Search for the cell housing the specified text and yield its (X, Y) center coordinate. 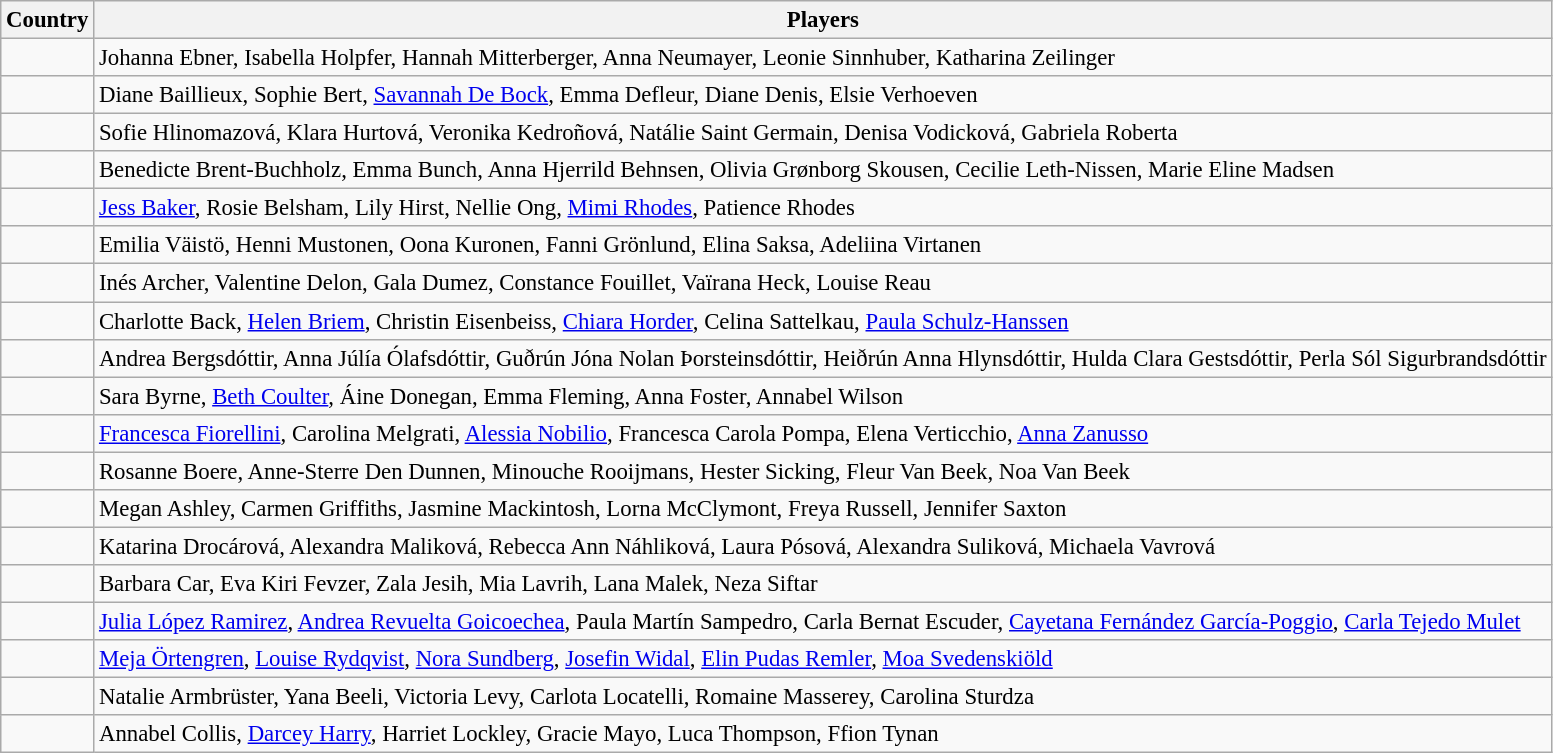
Meja Örtengren, Louise Rydqvist, Nora Sundberg, Josefin Widal, Elin Pudas Remler, Moa Svedenskiöld (823, 659)
Sara Byrne, Beth Coulter, Áine Donegan, Emma Fleming, Anna Foster, Annabel Wilson (823, 396)
Johanna Ebner, Isabella Holpfer, Hannah Mitterberger, Anna Neumayer, Leonie Sinnhuber, Katharina Zeilinger (823, 58)
Emilia Väistö, Henni Mustonen, Oona Kuronen, Fanni Grönlund, Elina Saksa, Adeliina Virtanen (823, 245)
Barbara Car, Eva Kiri Fevzer, Zala Jesih, Mia Lavrih, Lana Malek, Neza Siftar (823, 584)
Players (823, 20)
Megan Ashley, Carmen Griffiths, Jasmine Mackintosh, Lorna McClymont, Freya Russell, Jennifer Saxton (823, 509)
Country (48, 20)
Benedicte Brent-Buchholz, Emma Bunch, Anna Hjerrild Behnsen, Olivia Grønborg Skousen, Cecilie Leth-Nissen, Marie Eline Madsen (823, 170)
Diane Baillieux, Sophie Bert, Savannah De Bock, Emma Defleur, Diane Denis, Elsie Verhoeven (823, 95)
Natalie Armbrüster, Yana Beeli, Victoria Levy, Carlota Locatelli, Romaine Masserey, Carolina Sturdza (823, 697)
Katarina Drocárová, Alexandra Maliková, Rebecca Ann Náhliková, Laura Pósová, Alexandra Suliková, Michaela Vavrová (823, 546)
Sofie Hlinomazová, Klara Hurtová, Veronika Kedroñová, Natálie Saint Germain, Denisa Vodicková, Gabriela Roberta (823, 133)
Annabel Collis, Darcey Harry, Harriet Lockley, Gracie Mayo, Luca Thompson, Ffion Tynan (823, 734)
Francesca Fiorellini, Carolina Melgrati, Alessia Nobilio, Francesca Carola Pompa, Elena Verticchio, Anna Zanusso (823, 433)
Inés Archer, Valentine Delon, Gala Dumez, Constance Fouillet, Vaïrana Heck, Louise Reau (823, 283)
Charlotte Back, Helen Briem, Christin Eisenbeiss, Chiara Horder, Celina Sattelkau, Paula Schulz-Hanssen (823, 321)
Jess Baker, Rosie Belsham, Lily Hirst, Nellie Ong, Mimi Rhodes, Patience Rhodes (823, 208)
Rosanne Boere, Anne-Sterre Den Dunnen, Minouche Rooijmans, Hester Sicking, Fleur Van Beek, Noa Van Beek (823, 471)
Julia López Ramirez, Andrea Revuelta Goicoechea, Paula Martín Sampedro, Carla Bernat Escuder, Cayetana Fernández García-Poggio, Carla Tejedo Mulet (823, 621)
